Locate the cell with the specified text and output its (x, y) center coordinate. 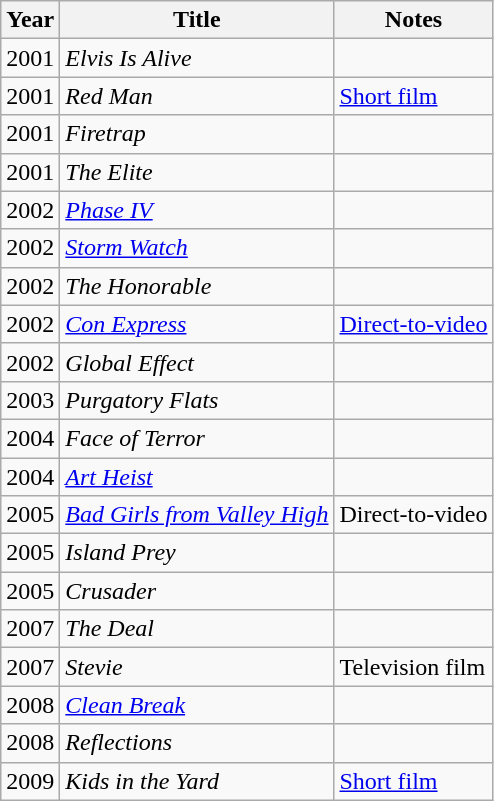
Purgatory Flats (197, 400)
Storm Watch (197, 248)
Notes (414, 20)
Phase IV (197, 210)
The Deal (197, 629)
Title (197, 20)
Con Express (197, 324)
2009 (30, 781)
Clean Break (197, 705)
Firetrap (197, 134)
The Honorable (197, 286)
Global Effect (197, 362)
2003 (30, 400)
Kids in the Yard (197, 781)
Bad Girls from Valley High (197, 515)
Reflections (197, 743)
Red Man (197, 96)
Face of Terror (197, 438)
The Elite (197, 172)
Crusader (197, 591)
Year (30, 20)
Island Prey (197, 553)
Elvis Is Alive (197, 58)
Television film (414, 667)
Stevie (197, 667)
Art Heist (197, 477)
